Capture the cell that displays the provided text and extract its (X, Y) central coordinate. 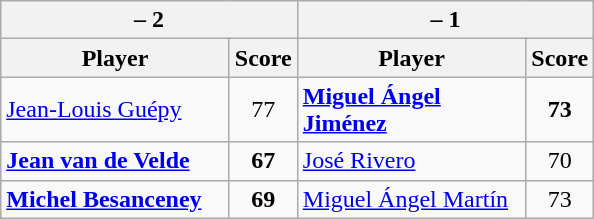
77 (263, 110)
– 2 (150, 20)
Jean-Louis Guépy (116, 110)
69 (263, 199)
70 (560, 161)
José Rivero (412, 161)
– 1 (446, 20)
Michel Besanceney (116, 199)
Miguel Ángel Jiménez (412, 110)
Miguel Ángel Martín (412, 199)
Jean van de Velde (116, 161)
67 (263, 161)
